Determine the [X, Y] coordinate at the center of the cell enclosing the given text.  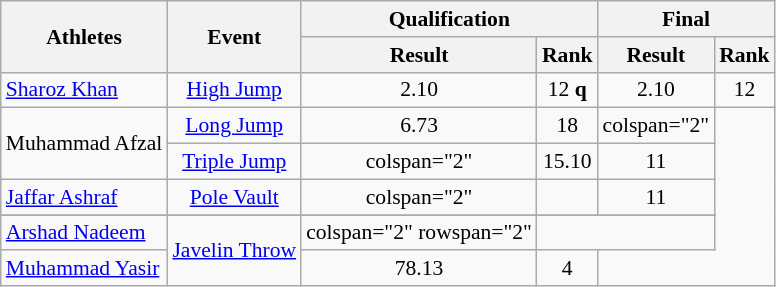
Arshad Nadeem [84, 233]
4 [568, 269]
Javelin Throw [234, 250]
Triple Jump [234, 162]
Athletes [84, 36]
78.13 [419, 269]
Long Jump [234, 126]
Final [686, 19]
18 [568, 126]
12 q [568, 90]
High Jump [234, 90]
6.73 [419, 126]
15.10 [568, 162]
Pole Vault [234, 197]
colspan="2" rowspan="2" [419, 233]
12 [744, 90]
Jaffar Ashraf [84, 197]
Event [234, 36]
Sharoz Khan [84, 90]
Muhammad Afzal [84, 144]
Muhammad Yasir [84, 269]
Qualification [449, 19]
